Locate the cell with the specified text and output its [x, y] center coordinate. 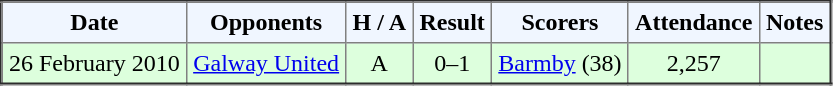
0–1 [452, 64]
Barmby (38) [560, 64]
Galway United [266, 64]
H / A [380, 22]
26 February 2010 [94, 64]
Opponents [266, 22]
A [380, 64]
Attendance [694, 22]
Result [452, 22]
Notes [795, 22]
Scorers [560, 22]
2,257 [694, 64]
Date [94, 22]
